Detect which cell encompasses the target text, then output its [x, y] center coordinate. 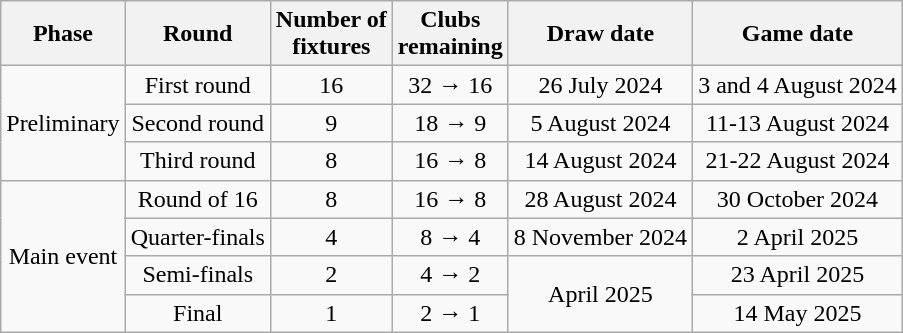
28 August 2024 [600, 199]
21-22 August 2024 [798, 161]
30 October 2024 [798, 199]
23 April 2025 [798, 275]
Phase [63, 34]
Round [198, 34]
26 July 2024 [600, 85]
18 → 9 [450, 123]
Final [198, 313]
4 → 2 [450, 275]
14 May 2025 [798, 313]
April 2025 [600, 294]
Third round [198, 161]
32 → 16 [450, 85]
2 [331, 275]
Semi-finals [198, 275]
8 → 4 [450, 237]
Quarter-finals [198, 237]
8 November 2024 [600, 237]
Game date [798, 34]
2 → 1 [450, 313]
2 April 2025 [798, 237]
First round [198, 85]
4 [331, 237]
Second round [198, 123]
Draw date [600, 34]
11-13 August 2024 [798, 123]
16 [331, 85]
14 August 2024 [600, 161]
Round of 16 [198, 199]
5 August 2024 [600, 123]
1 [331, 313]
Preliminary [63, 123]
3 and 4 August 2024 [798, 85]
Main event [63, 256]
Number of fixtures [331, 34]
9 [331, 123]
Clubs remaining [450, 34]
